Identify which cell holds the provided text, then report its [X, Y] central coordinate. 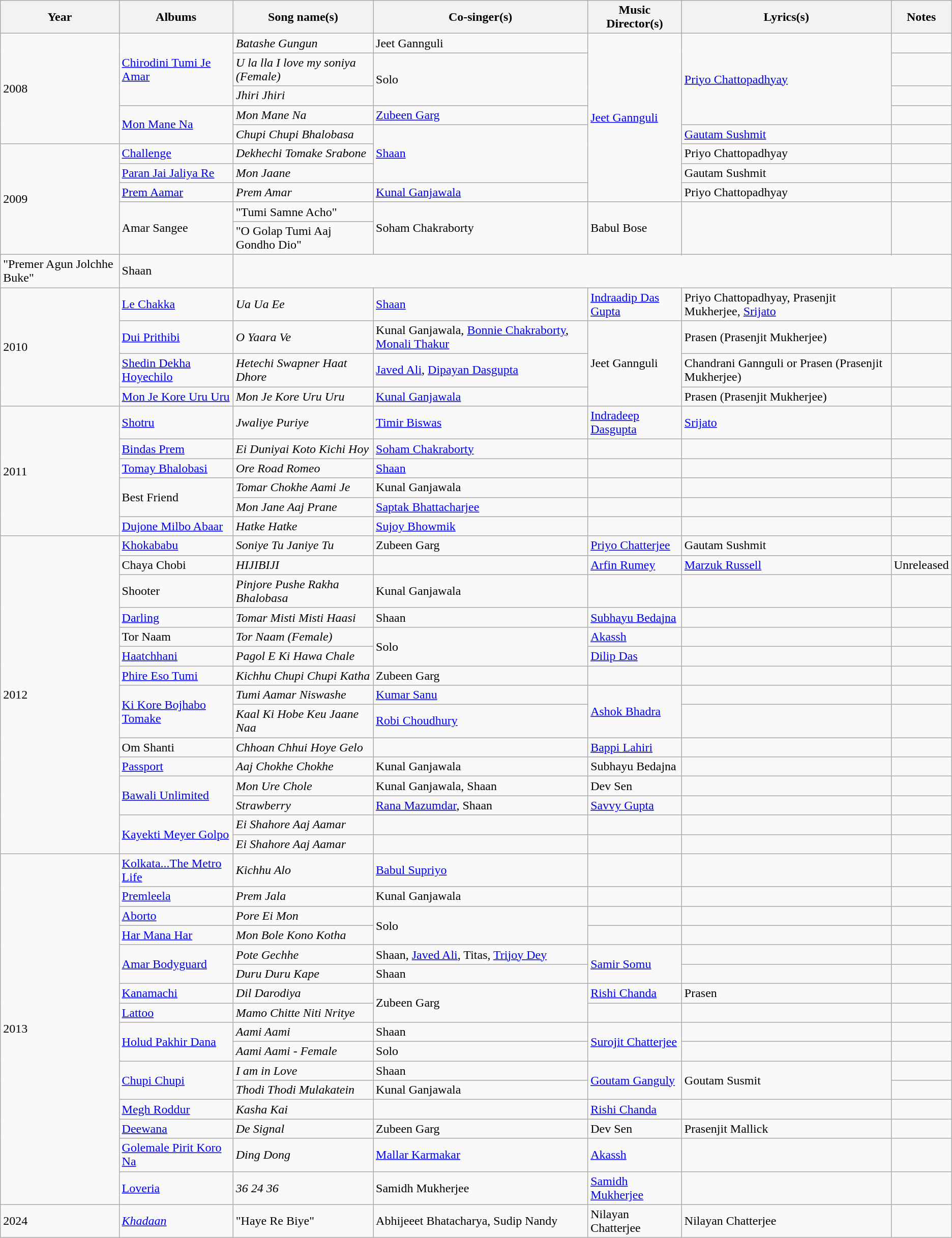
2011 [60, 471]
Priyo Chattopadhyay, Prasenjit Mukherjee, Srijato [786, 304]
2024 [60, 1221]
Bindas Prem [176, 449]
Shotru [176, 423]
Om Shanti [176, 747]
Khadaan [176, 1221]
I am in Love [303, 1071]
Jhiri Jhiri [303, 96]
36 24 36 [303, 1188]
Babul Supriyo [481, 870]
Hatke Hatke [303, 526]
Unreleased [921, 565]
Passport [176, 767]
Prem Amar [303, 192]
Le Chakka [176, 304]
Kichhu Alo [303, 870]
Kunal Ganjawala, Bonnie Chakraborty, Monali Thakur [481, 338]
Golemale Pirit Koro Na [176, 1155]
Indraadip Das Gupta [635, 304]
2009 [60, 199]
Dil Darodiya [303, 993]
O Yaara Ve [303, 338]
Ki Kore Bojhabo Tomake [176, 712]
Aami Aami [303, 1032]
Haatchhani [176, 656]
Lyrics(s) [786, 17]
"Premer Agun Jolchhe Buke" [60, 270]
Tomar Chokhe Aami Je [303, 488]
2010 [60, 347]
Bappi Lahiri [635, 747]
Kunal Ganjawala, Shaan [481, 786]
Ei Duniyai Koto Kichi Hoy [303, 449]
Savvy Gupta [635, 805]
Abhijeeet Bhatacharya, Sudip Nandy [481, 1221]
Pagol E Ki Hawa Chale [303, 656]
Pote Gechhe [303, 954]
Shedin Dekha Hoyechilo [176, 370]
Jwaliye Puriye [303, 423]
Surojit Chatterjee [635, 1042]
Megh Roddur [176, 1109]
Mallar Karmakar [481, 1155]
Aami Aami - Female [303, 1051]
Saptak Bhattacharjee [481, 507]
Holud Pakhir Dana [176, 1042]
Robi Choudhury [481, 721]
Chhoan Chhui Hoye Gelo [303, 747]
Kumar Sanu [481, 695]
Rana Mazumdar, Shaan [481, 805]
Chandrani Gannguli or Prasen (Prasenjit Mukherjee) [786, 370]
Amar Bodyguard [176, 964]
Thodi Thodi Mulakatein [303, 1090]
Dui Prithibi [176, 338]
Mon Jaane [303, 173]
Ore Road Romeo [303, 468]
Bawali Unlimited [176, 796]
Pore Ei Mon [303, 916]
Ashok Bhadra [635, 712]
Music Director(s) [635, 17]
Kolkata...The Metro Life [176, 870]
Har Mana Har [176, 935]
Hetechi Swapner Haat Dhore [303, 370]
Mamo Chitte Niti Nritye [303, 1012]
Batashe Gungun [303, 43]
Pinjore Pushe Rakha Bhalobasa [303, 591]
2013 [60, 1029]
Duru Duru Kape [303, 974]
"O Golap Tumi Aaj Gondho Dio" [303, 238]
Mon Bole Kono Kotha [303, 935]
Paran Jai Jaliya Re [176, 173]
Mon Jane Aaj Prane [303, 507]
Notes [921, 17]
Tomay Bhalobasi [176, 468]
Year [60, 17]
Sujoy Bhowmik [481, 526]
Amar Sangee [176, 228]
Babul Bose [635, 228]
Chaya Chobi [176, 565]
Kayekti Meyer Golpo [176, 834]
Strawberry [303, 805]
Timir Biswas [481, 423]
Tumi Aamar Niswashe [303, 695]
Loveria [176, 1188]
Prasen [786, 993]
Kasha Kai [303, 1109]
Chupi Chupi Bhalobasa [303, 134]
Shooter [176, 591]
Mon Ure Chole [303, 786]
Goutam Ganguly [635, 1080]
Tomar Misti Misti Haasi [303, 617]
Chupi Chupi [176, 1080]
Kanamachi [176, 993]
Ua Ua Ee [303, 304]
Lattoo [176, 1012]
Arfin Rumey [635, 565]
HIJIBIJI [303, 565]
Dekhechi Tomake Srabone [303, 154]
Priyo Chatterjee [635, 546]
Kaal Ki Hobe Keu Jaane Naa [303, 721]
Prem Aamar [176, 192]
Marzuk Russell [786, 565]
Darling [176, 617]
"Tumi Samne Acho" [303, 212]
Goutam Susmit [786, 1080]
"Haye Re Biye" [303, 1221]
2012 [60, 695]
Best Friend [176, 497]
Premleela [176, 896]
Khokababu [176, 546]
Tor Naam [176, 637]
Samir Somu [635, 964]
U la lla I love my soniya (Female) [303, 69]
Ding Dong [303, 1155]
Indradeep Dasgupta [635, 423]
Tor Naam (Female) [303, 637]
Prem Jala [303, 896]
Aaj Chokhe Chokhe [303, 767]
Aborto [176, 916]
Phire Eso Tumi [176, 676]
De Signal [303, 1129]
Challenge [176, 154]
Deewana [176, 1129]
Co-singer(s) [481, 17]
Srijato [786, 423]
Prasenjit Mallick [786, 1129]
Soniye Tu Janiye Tu [303, 546]
Song name(s) [303, 17]
Dilip Das [635, 656]
Kichhu Chupi Chupi Katha [303, 676]
2008 [60, 88]
Dujone Milbo Abaar [176, 526]
Chirodini Tumi Je Amar [176, 69]
Shaan, Javed Ali, Titas, Trijoy Dey [481, 954]
Javed Ali, Dipayan Dasgupta [481, 370]
Albums [176, 17]
